From the cell containing the given text, extract its center point as [x, y] coordinate. 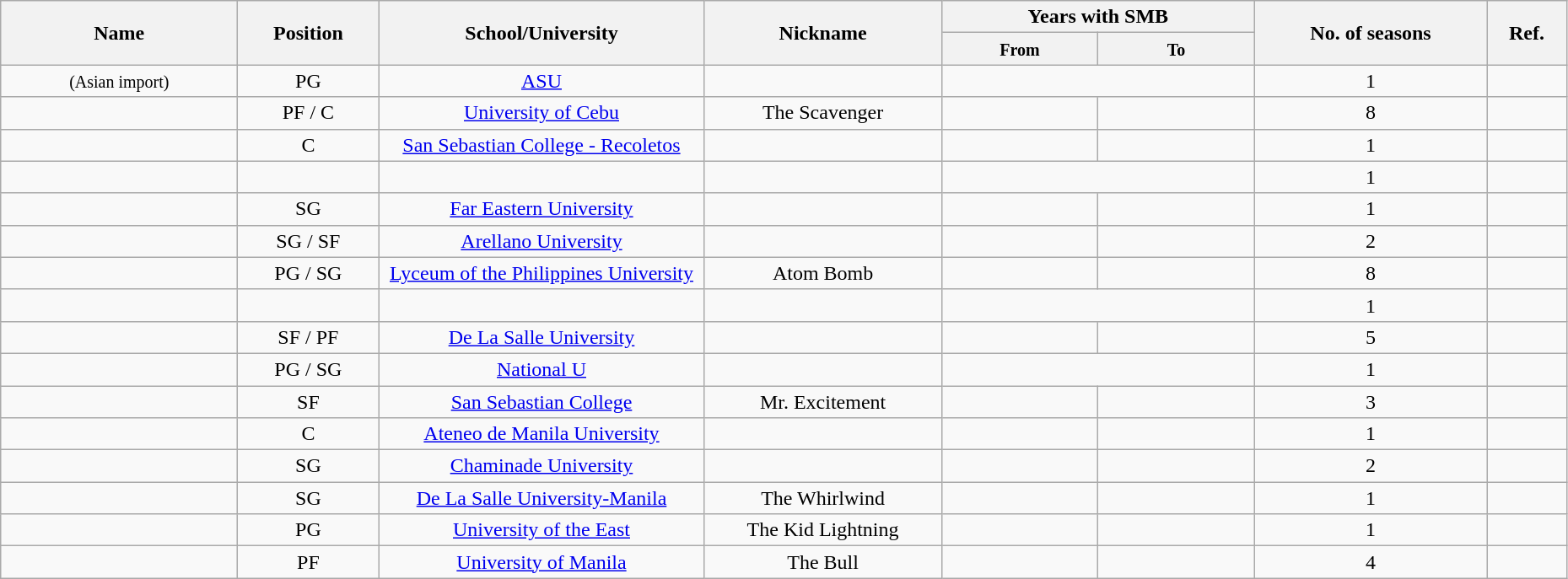
The Scavenger [823, 113]
ASU [542, 81]
No. of seasons [1370, 33]
San Sebastian College - Recoletos [542, 145]
SF / PF [309, 337]
De La Salle University [542, 337]
The Kid Lightning [823, 530]
Mr. Excitement [823, 402]
Chaminade University [542, 466]
School/University [542, 33]
Far Eastern University [542, 209]
Lyceum of the Philippines University [542, 273]
Years with SMB [1098, 17]
University of the East [542, 530]
To [1177, 49]
National U [542, 369]
Atom Bomb [823, 273]
3 [1370, 402]
SF [309, 402]
Position [309, 33]
From [1020, 49]
Arellano University [542, 241]
University of Cebu [542, 113]
PF / C [309, 113]
San Sebastian College [542, 402]
5 [1370, 337]
University of Manila [542, 562]
Ateneo de Manila University [542, 434]
The Whirlwind [823, 498]
De La Salle University-Manila [542, 498]
The Bull [823, 562]
(Asian import) [120, 81]
PF [309, 562]
4 [1370, 562]
Name [120, 33]
SG / SF [309, 241]
Nickname [823, 33]
Ref. [1527, 33]
